Identify which cell holds the provided text, then report its (X, Y) central coordinate. 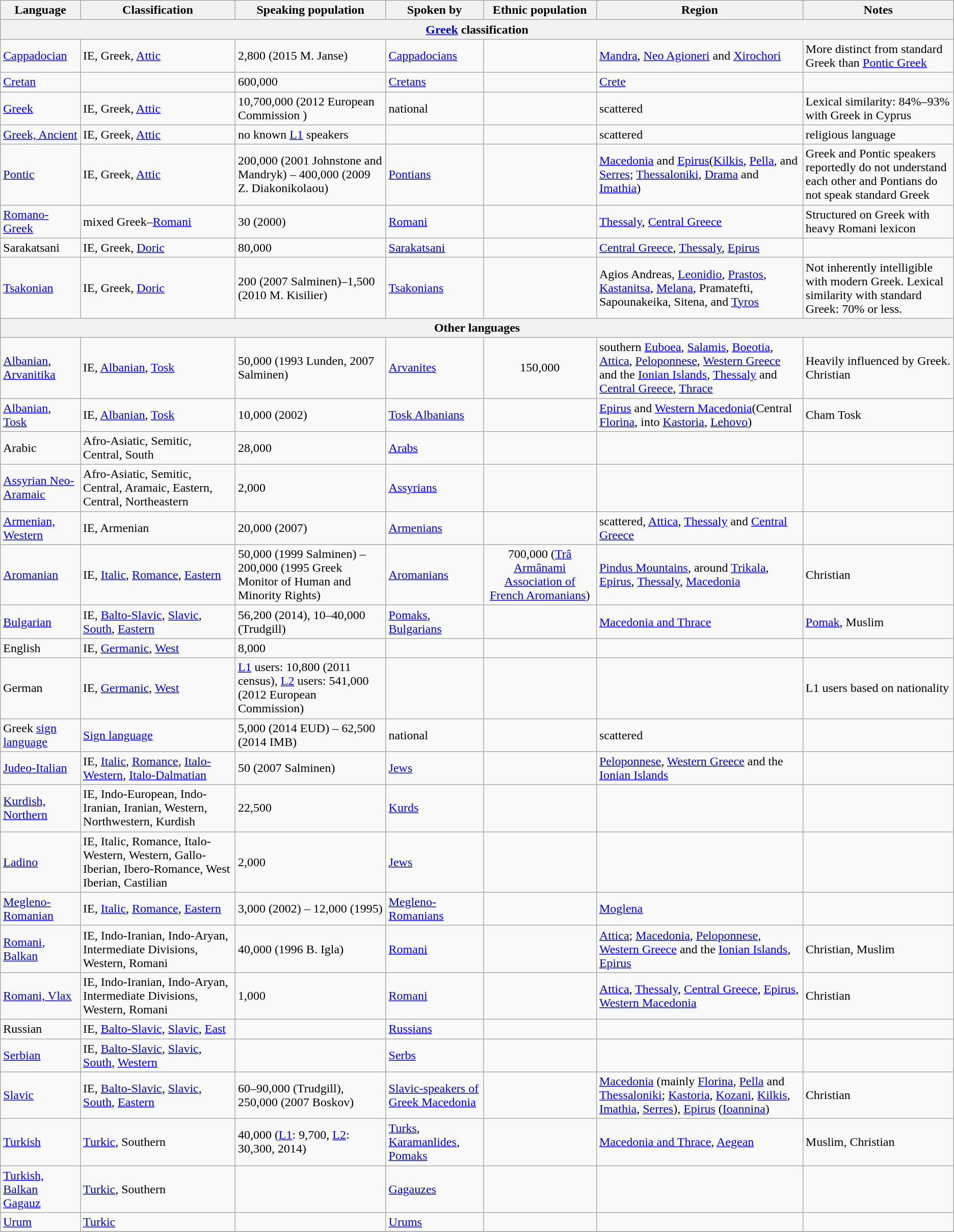
mixed Greek–Romani (158, 221)
religious language (878, 135)
Language (41, 10)
Serbian (41, 1055)
Armenians (434, 528)
Sign language (158, 735)
Judeo-Italian (41, 768)
Armenian, Western (41, 528)
Gagauzes (434, 1189)
10,000 (2002) (310, 415)
150,000 (540, 368)
Russian (41, 1029)
Tsakonian (41, 287)
200 (2007 Salminen)–1,500 (2010 M. Kisilier) (310, 287)
Macedonia (mainly Florina, Pella and Thessaloniki; Kastoria, Kozani, Kilkis, Imathia, Serres), Epirus (Ioannina) (699, 1095)
700,000 (Trâ Armânami Association of French Aromanians) (540, 575)
IE, Italic, Romance, Italo-Western, Western, Gallo-Iberian, Ibero-Romance, West Iberian, Castilian (158, 862)
Slavic-speakers of Greek Macedonia (434, 1095)
L1 users based on nationality (878, 688)
Urums (434, 1222)
Serbs (434, 1055)
Slavic (41, 1095)
10,700,000 (2012 European Commission ) (310, 108)
Megleno-Romanian (41, 909)
40,000 (1996 B. Igla) (310, 949)
20,000 (2007) (310, 528)
Kurdish, Northern (41, 808)
More distinct from standard Greek than Pontic Greek (878, 56)
Heavily influenced by Greek. Christian (878, 368)
Ladino (41, 862)
Pontians (434, 174)
Pindus Mountains, around Trikala, Epirus, Thessaly, Macedonia (699, 575)
Greek classification (477, 30)
Central Greece, Thessaly, Epirus (699, 248)
Bulgarian (41, 622)
Lexical similarity: 84%–93% with Greek in Cyprus (878, 108)
Romano-Greek (41, 221)
Turkish (41, 1142)
Afro-Asiatic, Semitic, Central, Aramaic, Eastern, Central, Northeastern (158, 488)
Ethnic population (540, 10)
3,000 (2002) – 12,000 (1995) (310, 909)
Kurds (434, 808)
Aromanian (41, 575)
28,000 (310, 448)
IE, Balto-Slavic, Slavic, East (158, 1029)
Pomak, Muslim (878, 622)
IE, Indo-European, Indo-Iranian, Iranian, Western, Northwestern, Kurdish (158, 808)
Christian, Muslim (878, 949)
Pomaks, Bulgarians (434, 622)
Tosk Albanians (434, 415)
Attica; Macedonia, Peloponnese, Western Greece and the Ionian Islands, Epirus (699, 949)
80,000 (310, 248)
50,000 (1999 Salminen) – 200,000 (1995 Greek Monitor of Human and Minority Rights) (310, 575)
Macedonia and Thrace, Aegean (699, 1142)
L1 users: 10,800 (2011 census), L2 users: 541,000 (2012 European Commission) (310, 688)
Romani, Balkan (41, 949)
IE, Armenian (158, 528)
Notes (878, 10)
Urum (41, 1222)
Arvanites (434, 368)
Cappadocians (434, 56)
1,000 (310, 996)
Cappadocian (41, 56)
scattered, Attica, Thessaly and Central Greece (699, 528)
Megleno-Romanians (434, 909)
Albanian, Tosk (41, 415)
English (41, 648)
German (41, 688)
Greek, Ancient (41, 135)
22,500 (310, 808)
Russians (434, 1029)
Muslim, Christian (878, 1142)
no known L1 speakers (310, 135)
Albanian, Arvanitika (41, 368)
IE, Italic, Romance, Italo-Western, Italo-Dalmatian (158, 768)
Arabic (41, 448)
Turkic (158, 1222)
50 (2007 Salminen) (310, 768)
Moglena (699, 909)
Romani, Vlax (41, 996)
Afro-Asiatic, Semitic, Central, South (158, 448)
Cham Tosk (878, 415)
Attica, Thessaly, Central Greece, Epirus, Western Macedonia (699, 996)
Greek (41, 108)
5,000 (2014 EUD) – 62,500 (2014 IMB) (310, 735)
Cretans (434, 82)
30 (2000) (310, 221)
56,200 (2014), 10–40,000 (Trudgill) (310, 622)
Greek sign language (41, 735)
IE, Balto-Slavic, Slavic, South, Western (158, 1055)
Macedonia and Epirus(Kilkis, Pella, and Serres; Thessaloniki, Drama and Imathia) (699, 174)
Mandra, Neo Agioneri and Xirochori (699, 56)
Crete (699, 82)
Aromanians (434, 575)
Assyrian Neo-Aramaic (41, 488)
Arabs (434, 448)
Thessaly, Central Greece (699, 221)
40,000 (L1: 9,700, L2: 30,300, 2014) (310, 1142)
200,000 (2001 Johnstone and Mandryk) – 400,000 (2009 Z. Diakonikolaou) (310, 174)
Structured on Greek with heavy Romani lexicon (878, 221)
50,000 (1993 Lunden, 2007 Salminen) (310, 368)
Spoken by (434, 10)
Peloponnese, Western Greece and the Ionian Islands (699, 768)
Greek and Pontic speakers reportedly do not understand each other and Pontians do not speak standard Greek (878, 174)
Tsakonians (434, 287)
600,000 (310, 82)
Assyrians (434, 488)
Macedonia and Thrace (699, 622)
Speaking population (310, 10)
Epirus and Western Macedonia(Central Florina, into Kastoria, Lehovo) (699, 415)
Not inherently intelligible with modern Greek. Lexical similarity with standard Greek: 70% or less. (878, 287)
Other languages (477, 328)
Agios Andreas, Leonidio, Prastos, Kastanitsa, Melana, Pramatefti, Sapounakeika, Sitena, and Tyros (699, 287)
Classification (158, 10)
2,800 (2015 M. Janse) (310, 56)
Cretan (41, 82)
Region (699, 10)
60–90,000 (Trudgill), 250,000 (2007 Boskov) (310, 1095)
southern Euboea, Salamis, Boeotia, Attica, Peloponnese, Western Greece and the Ionian Islands, Thessaly and Central Greece, Thrace (699, 368)
Turkish, Balkan Gagauz (41, 1189)
Pontic (41, 174)
8,000 (310, 648)
Turks, Karamanlides, Pomaks (434, 1142)
